Determine the [X, Y] coordinate at the center of the cell enclosing the given text.  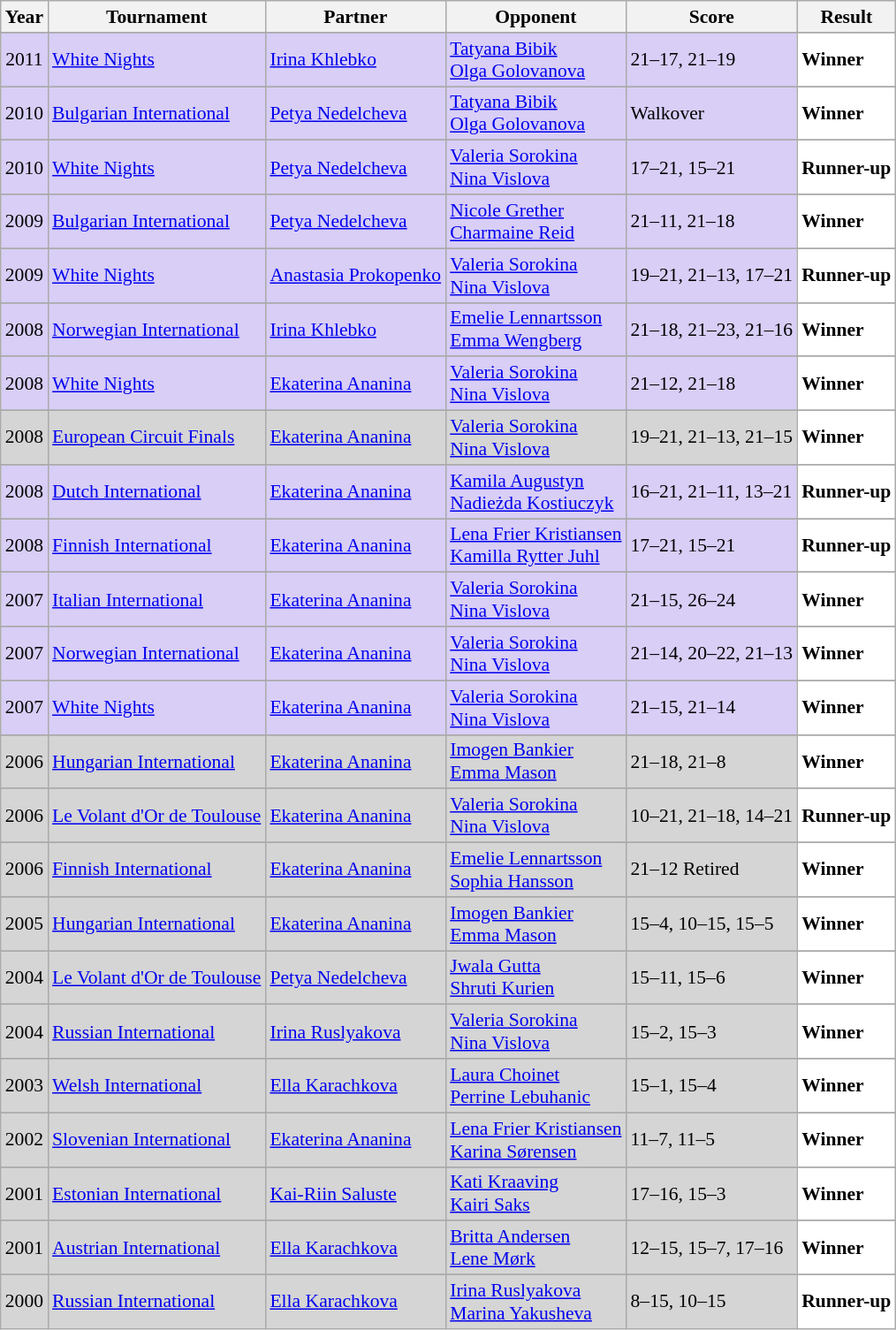
Emelie Lennartsson Emma Wengberg [535, 329]
2003 [25, 1085]
Partner [355, 17]
8–15, 10–15 [712, 1303]
11–7, 11–5 [712, 1140]
17–16, 15–3 [712, 1193]
21–12 Retired [712, 870]
2000 [25, 1303]
12–15, 15–7, 17–16 [712, 1248]
21–14, 20–22, 21–13 [712, 654]
Walkover [712, 113]
2011 [25, 60]
Lena Frier Kristiansen Karina Sørensen [535, 1140]
European Circuit Finals [156, 438]
Lena Frier Kristiansen Kamilla Rytter Juhl [535, 546]
Year [25, 17]
Welsh International [156, 1085]
21–15, 21–14 [712, 707]
Estonian International [156, 1193]
Italian International [156, 599]
Result [847, 17]
2005 [25, 924]
Kamila Augustyn Nadieżda Kostiuczyk [535, 491]
Irina Ruslyakova [355, 1032]
15–11, 15–6 [712, 977]
Austrian International [156, 1248]
Tournament [156, 17]
21–15, 26–24 [712, 599]
Anastasia Prokopenko [355, 276]
Kai-Riin Saluste [355, 1193]
16–21, 21–11, 13–21 [712, 491]
Jwala Gutta Shruti Kurien [535, 977]
10–21, 21–18, 14–21 [712, 817]
19–21, 21–13, 17–21 [712, 276]
Kati Kraaving Kairi Saks [535, 1193]
21–18, 21–8 [712, 762]
Emelie Lennartsson Sophia Hansson [535, 870]
21–12, 21–18 [712, 384]
Laura Choinet Perrine Lebuhanic [535, 1085]
Slovenian International [156, 1140]
21–18, 21–23, 21–16 [712, 329]
2002 [25, 1140]
Dutch International [156, 491]
21–11, 21–18 [712, 221]
15–2, 15–3 [712, 1032]
15–4, 10–15, 15–5 [712, 924]
Irina Ruslyakova Marina Yakusheva [535, 1303]
Nicole Grether Charmaine Reid [535, 221]
Score [712, 17]
Opponent [535, 17]
Britta Andersen Lene Mørk [535, 1248]
15–1, 15–4 [712, 1085]
19–21, 21–13, 21–15 [712, 438]
21–17, 21–19 [712, 60]
